Find where the given text appears and provide that cell's center as [x, y] coordinate. 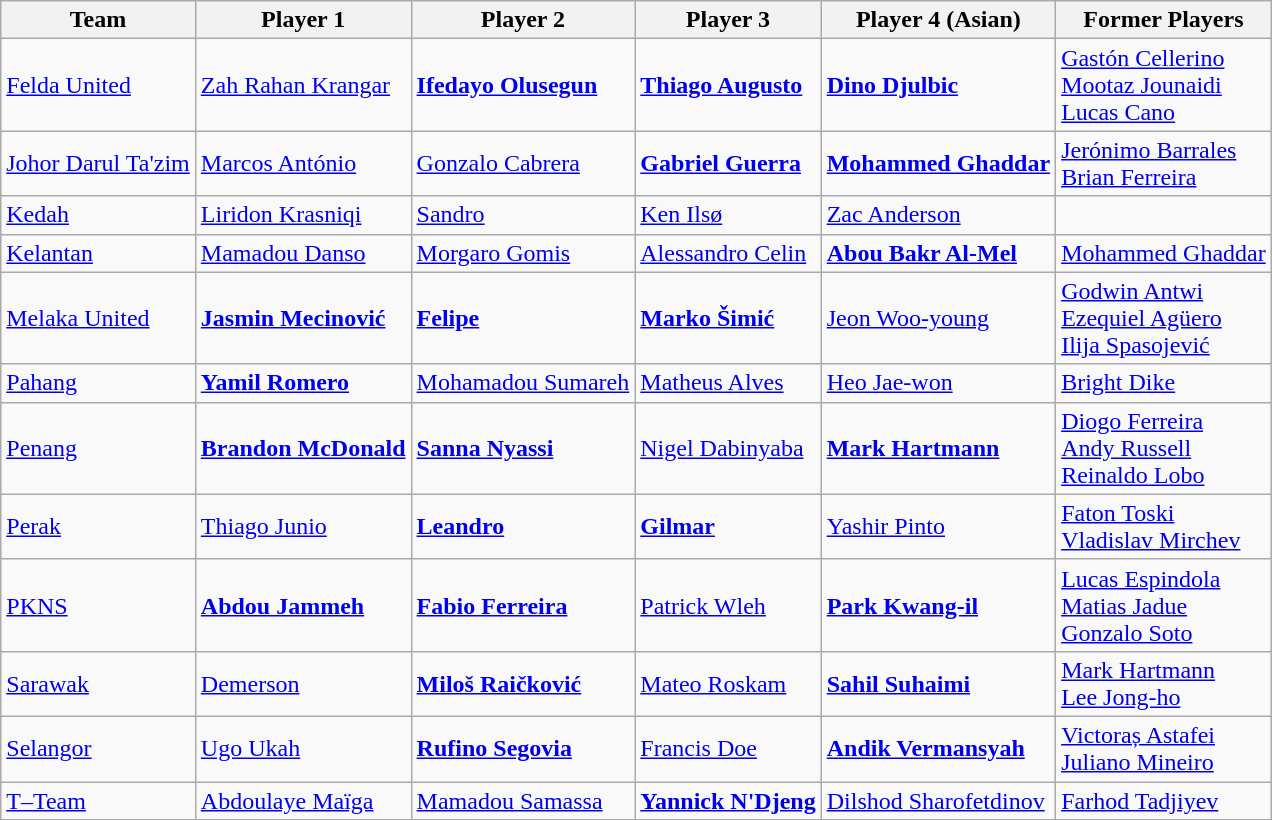
Marcos António [303, 164]
Faton Toski Vladislav Mirchev [1164, 526]
Matheus Alves [728, 383]
Sanna Nyassi [523, 448]
Yamil Romero [303, 383]
Player 3 [728, 20]
Ugo Ukah [303, 748]
Zah Rahan Krangar [303, 85]
Mamadou Danso [303, 253]
Jasmin Mecinović [303, 318]
Nigel Dabinyaba [728, 448]
Penang [98, 448]
Rufino Segovia [523, 748]
Mark Hartmann Lee Jong-ho [1164, 684]
Brandon McDonald [303, 448]
PKNS [98, 605]
Kedah [98, 215]
Dino Djulbic [938, 85]
Sarawak [98, 684]
Sahil Suhaimi [938, 684]
Fabio Ferreira [523, 605]
Mark Hartmann [938, 448]
Francis Doe [728, 748]
Gonzalo Cabrera [523, 164]
Lucas Espindola Matias Jadue Gonzalo Soto [1164, 605]
Ken Ilsø [728, 215]
Leandro [523, 526]
Miloš Raičković [523, 684]
Abdoulaye Maïga [303, 801]
T–Team [98, 801]
Morgaro Gomis [523, 253]
Patrick Wleh [728, 605]
Park Kwang-il [938, 605]
Yannick N'Djeng [728, 801]
Diogo Ferreira Andy Russell Reinaldo Lobo [1164, 448]
Gilmar [728, 526]
Jeon Woo-young [938, 318]
Andik Vermansyah [938, 748]
Team [98, 20]
Victoraș Astafei Juliano Mineiro [1164, 748]
Player 2 [523, 20]
Thiago Junio [303, 526]
Yashir Pinto [938, 526]
Mohamadou Sumareh [523, 383]
Melaka United [98, 318]
Felda United [98, 85]
Godwin Antwi Ezequiel Agüero Ilija Spasojević [1164, 318]
Bright Dike [1164, 383]
Heo Jae-won [938, 383]
Gabriel Guerra [728, 164]
Thiago Augusto [728, 85]
Perak [98, 526]
Mamadou Samassa [523, 801]
Zac Anderson [938, 215]
Player 1 [303, 20]
Gastón Cellerino Mootaz Jounaidi Lucas Cano [1164, 85]
Mateo Roskam [728, 684]
Liridon Krasniqi [303, 215]
Sandro [523, 215]
Player 4 (Asian) [938, 20]
Johor Darul Ta'zim [98, 164]
Dilshod Sharofetdinov [938, 801]
Farhod Tadjiyev [1164, 801]
Selangor [98, 748]
Ifedayo Olusegun [523, 85]
Demerson [303, 684]
Jerónimo Barrales Brian Ferreira [1164, 164]
Alessandro Celin [728, 253]
Former Players [1164, 20]
Kelantan [98, 253]
Pahang [98, 383]
Marko Šimić [728, 318]
Abou Bakr Al-Mel [938, 253]
Abdou Jammeh [303, 605]
Felipe [523, 318]
